Return (x, y) of the center of cell containing provided text 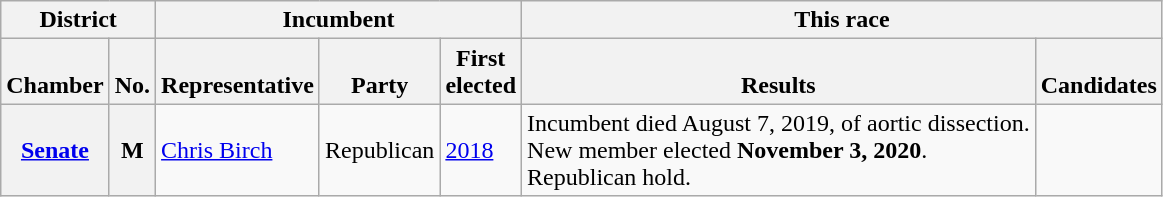
This race (842, 20)
Firstelected (481, 72)
Incumbent died August 7, 2019, of aortic dissection.New member elected November 3, 2020.Republican hold. (779, 150)
Party (379, 72)
No. (132, 72)
Representative (238, 72)
Candidates (1098, 72)
District (78, 20)
Senate (55, 150)
Chris Birch (238, 150)
2018 (481, 150)
Republican (379, 150)
Incumbent (339, 20)
M (132, 150)
Chamber (55, 72)
Results (779, 72)
